Capture the cell that displays the provided text and extract its (x, y) central coordinate. 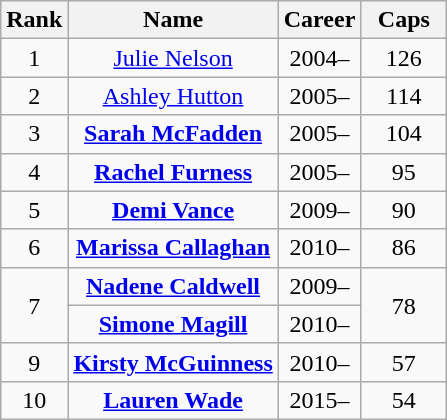
Rachel Furness (173, 172)
7 (34, 305)
2 (34, 96)
Ashley Hutton (173, 96)
126 (404, 58)
90 (404, 210)
3 (34, 134)
Lauren Wade (173, 400)
Marissa Callaghan (173, 248)
54 (404, 400)
95 (404, 172)
Demi Vance (173, 210)
10 (34, 400)
Rank (34, 20)
57 (404, 362)
Caps (404, 20)
Nadene Caldwell (173, 286)
2004– (320, 58)
Career (320, 20)
6 (34, 248)
Julie Nelson (173, 58)
86 (404, 248)
Sarah McFadden (173, 134)
5 (34, 210)
Simone Magill (173, 324)
2015– (320, 400)
114 (404, 96)
1 (34, 58)
Kirsty McGuinness (173, 362)
104 (404, 134)
4 (34, 172)
9 (34, 362)
78 (404, 305)
Name (173, 20)
